Return the [X, Y] coordinate for the center point of the cell that contains the specified text.  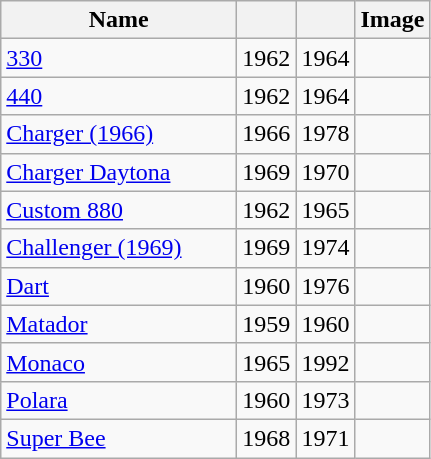
1970 [326, 172]
Charger Daytona [119, 172]
1974 [326, 248]
1966 [266, 134]
1968 [266, 438]
Polara [119, 400]
Monaco [119, 362]
1978 [326, 134]
Dart [119, 286]
1971 [326, 438]
Name [119, 20]
440 [119, 96]
1992 [326, 362]
1973 [326, 400]
1976 [326, 286]
1959 [266, 324]
Image [392, 20]
Charger (1966) [119, 134]
330 [119, 58]
Matador [119, 324]
Custom 880 [119, 210]
Challenger (1969) [119, 248]
Super Bee [119, 438]
